From the cell containing the given text, extract its center point as (x, y) coordinate. 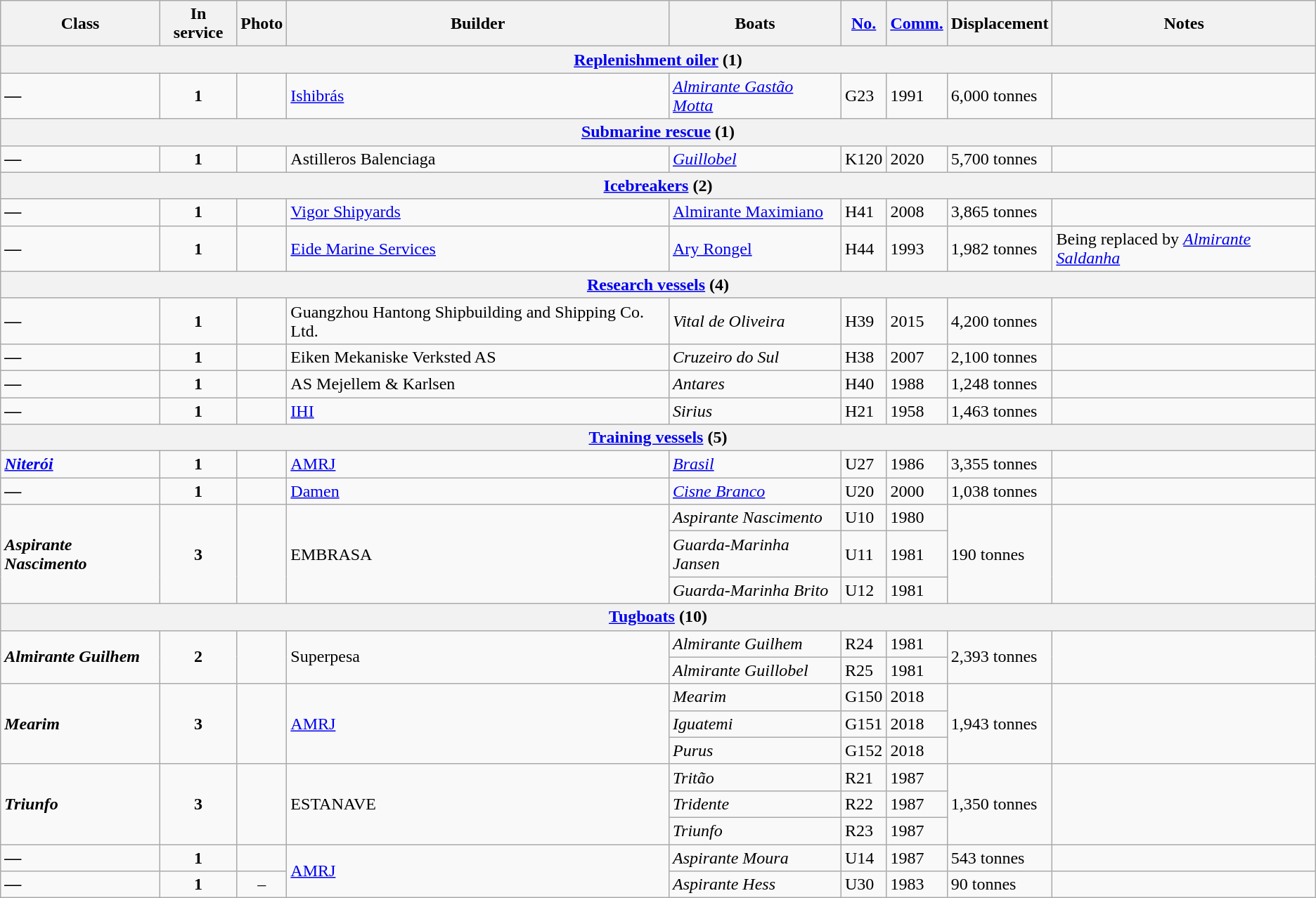
Cruzeiro do Sul (755, 357)
Brasil (755, 464)
1980 (917, 518)
Training vessels (5) (658, 438)
Cisne Branco (755, 491)
1,248 tonnes (1000, 384)
Purus (755, 750)
R23 (863, 831)
Tugboats (10) (658, 617)
G150 (863, 697)
H21 (863, 411)
Builder (478, 24)
R24 (863, 644)
543 tonnes (1000, 858)
In service (198, 24)
U20 (863, 491)
1983 (917, 885)
2015 (917, 320)
Antares (755, 384)
Guangzhou Hantong Shipbuilding and Shipping Co. Ltd. (478, 320)
Guarda-Marinha Brito (755, 590)
H40 (863, 384)
Eiken Mekaniske Verksted AS (478, 357)
U10 (863, 518)
190 tonnes (1000, 554)
Tritão (755, 777)
Niterói (80, 464)
R25 (863, 670)
1993 (917, 249)
Displacement (1000, 24)
Class (80, 24)
1986 (917, 464)
Iguatemi (755, 724)
1,982 tonnes (1000, 249)
Guillobel (755, 159)
2008 (917, 212)
H39 (863, 320)
6,000 tonnes (1000, 96)
U30 (863, 885)
Ary Rongel (755, 249)
5,700 tonnes (1000, 159)
Notes (1184, 24)
Ishibrás (478, 96)
Tridente (755, 804)
IHI (478, 411)
Icebreakers (2) (658, 186)
Replenishment oiler (1) (658, 60)
No. (863, 24)
R22 (863, 804)
K120 (863, 159)
Sirius (755, 411)
U11 (863, 554)
1,943 tonnes (1000, 724)
G151 (863, 724)
1988 (917, 384)
Guarda-Marinha Jansen (755, 554)
2,100 tonnes (1000, 357)
1991 (917, 96)
Almirante Guillobel (755, 670)
H44 (863, 249)
Photo (262, 24)
1958 (917, 411)
Almirante Maximiano (755, 212)
H38 (863, 357)
Research vessels (4) (658, 285)
Vital de Oliveira (755, 320)
Damen (478, 491)
90 tonnes (1000, 885)
– (262, 885)
Superpesa (478, 657)
2007 (917, 357)
Submarine rescue (1) (658, 132)
U12 (863, 590)
Being replaced by Almirante Saldanha (1184, 249)
Comm. (917, 24)
U14 (863, 858)
2 (198, 657)
G152 (863, 750)
ESTANAVE (478, 804)
Astilleros Balenciaga (478, 159)
H41 (863, 212)
Almirante Gastão Motta (755, 96)
Vigor Shipyards (478, 212)
EMBRASA (478, 554)
3,355 tonnes (1000, 464)
4,200 tonnes (1000, 320)
1,350 tonnes (1000, 804)
AS Mejellem & Karlsen (478, 384)
U27 (863, 464)
1,038 tonnes (1000, 491)
Aspirante Moura (755, 858)
R21 (863, 777)
Eide Marine Services (478, 249)
Boats (755, 24)
3,865 tonnes (1000, 212)
2,393 tonnes (1000, 657)
Aspirante Hess (755, 885)
2000 (917, 491)
G23 (863, 96)
1,463 tonnes (1000, 411)
2020 (917, 159)
